Find where the given text appears and provide that cell's center as [X, Y] coordinate. 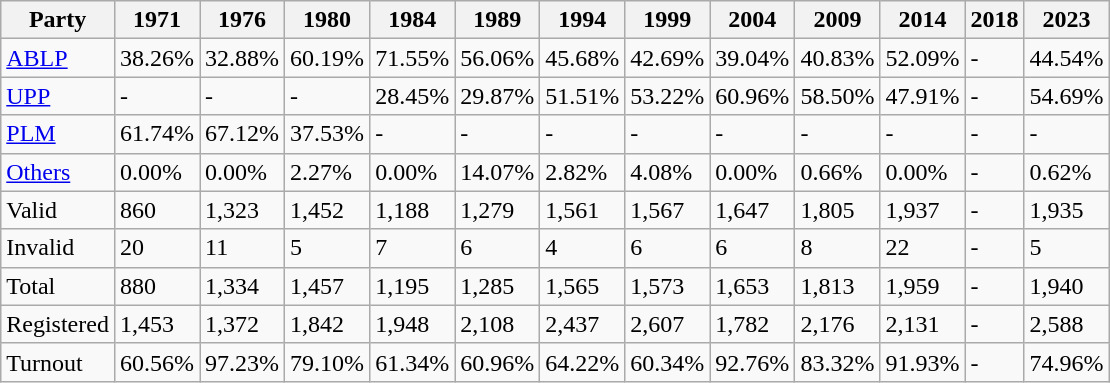
UPP [58, 96]
Party [58, 20]
1,195 [412, 286]
2004 [752, 20]
2009 [838, 20]
ABLP [58, 58]
4.08% [668, 172]
91.93% [922, 362]
47.91% [922, 96]
74.96% [1066, 362]
60.34% [668, 362]
37.53% [328, 134]
1,948 [412, 324]
1,813 [838, 286]
64.22% [582, 362]
97.23% [242, 362]
Registered [58, 324]
1,567 [668, 210]
Others [58, 172]
2.82% [582, 172]
40.83% [838, 58]
60.56% [156, 362]
7 [412, 248]
1,285 [498, 286]
58.50% [838, 96]
2,108 [498, 324]
11 [242, 248]
1999 [668, 20]
28.45% [412, 96]
2023 [1066, 20]
2,588 [1066, 324]
1976 [242, 20]
67.12% [242, 134]
0.66% [838, 172]
32.88% [242, 58]
2,131 [922, 324]
1,937 [922, 210]
38.26% [156, 58]
1,653 [752, 286]
Valid [58, 210]
880 [156, 286]
1,188 [412, 210]
39.04% [752, 58]
45.68% [582, 58]
PLM [58, 134]
1,279 [498, 210]
20 [156, 248]
860 [156, 210]
1,452 [328, 210]
4 [582, 248]
1984 [412, 20]
2.27% [328, 172]
1,565 [582, 286]
51.51% [582, 96]
44.54% [1066, 58]
2018 [994, 20]
29.87% [498, 96]
2014 [922, 20]
54.69% [1066, 96]
52.09% [922, 58]
1,573 [668, 286]
83.32% [838, 362]
1,959 [922, 286]
1989 [498, 20]
42.69% [668, 58]
61.74% [156, 134]
0.62% [1066, 172]
56.06% [498, 58]
1,453 [156, 324]
53.22% [668, 96]
2,607 [668, 324]
1,782 [752, 324]
1,842 [328, 324]
14.07% [498, 172]
1,334 [242, 286]
8 [838, 248]
79.10% [328, 362]
1994 [582, 20]
1,935 [1066, 210]
71.55% [412, 58]
1,805 [838, 210]
1980 [328, 20]
61.34% [412, 362]
1,323 [242, 210]
92.76% [752, 362]
1,940 [1066, 286]
1,647 [752, 210]
2,437 [582, 324]
22 [922, 248]
2,176 [838, 324]
1,457 [328, 286]
Total [58, 286]
Turnout [58, 362]
Invalid [58, 248]
1971 [156, 20]
60.19% [328, 58]
1,372 [242, 324]
1,561 [582, 210]
